Identify which cell holds the provided text, then report its (X, Y) central coordinate. 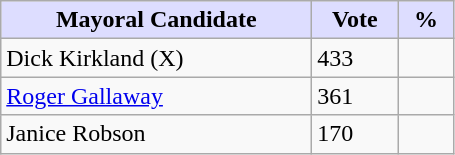
Vote (355, 20)
170 (355, 134)
% (426, 20)
Mayoral Candidate (156, 20)
433 (355, 58)
361 (355, 96)
Janice Robson (156, 134)
Dick Kirkland (X) (156, 58)
Roger Gallaway (156, 96)
